Determine the (x, y) coordinate at the center of the cell enclosing the given text.  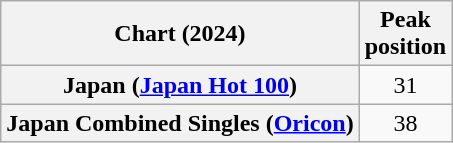
Japan Combined Singles (Oricon) (180, 123)
Japan (Japan Hot 100) (180, 85)
Chart (2024) (180, 34)
38 (405, 123)
31 (405, 85)
Peakposition (405, 34)
